Locate the cell with the specified text and output its [X, Y] center coordinate. 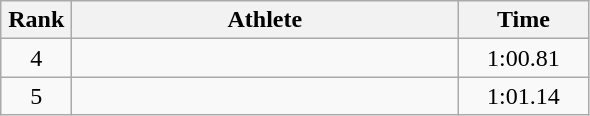
4 [36, 58]
5 [36, 96]
1:01.14 [524, 96]
Rank [36, 20]
1:00.81 [524, 58]
Time [524, 20]
Athlete [265, 20]
